Determine the (X, Y) coordinate at the center of the cell enclosing the given text.  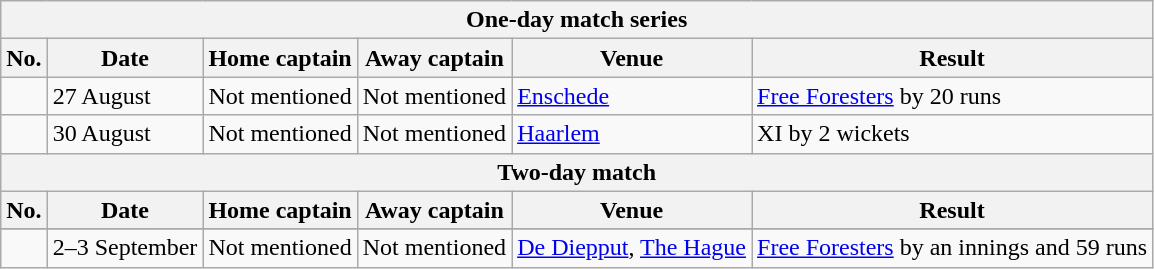
2–3 September (125, 248)
Two-day match (577, 172)
Free Foresters by 20 runs (952, 96)
Enschede (632, 96)
XI by 2 wickets (952, 134)
Haarlem (632, 134)
De Diepput, The Hague (632, 248)
One-day match series (577, 20)
27 August (125, 96)
30 August (125, 134)
Free Foresters by an innings and 59 runs (952, 248)
